Output the (x, y) coordinate of the center of the cell containing the given text.  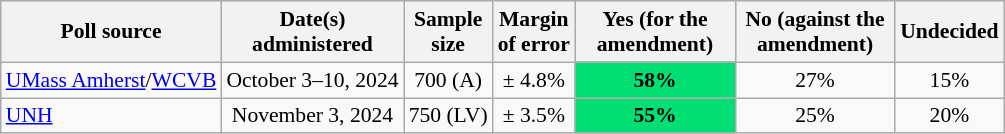
Samplesize (448, 32)
± 4.8% (534, 80)
25% (815, 116)
Poll source (112, 32)
Date(s)administered (312, 32)
Marginof error (534, 32)
November 3, 2024 (312, 116)
20% (949, 116)
Yes (for the amendment) (655, 32)
15% (949, 80)
UMass Amherst/WCVB (112, 80)
Undecided (949, 32)
October 3–10, 2024 (312, 80)
750 (LV) (448, 116)
58% (655, 80)
No (against the amendment) (815, 32)
UNH (112, 116)
27% (815, 80)
55% (655, 116)
700 (A) (448, 80)
± 3.5% (534, 116)
